For the text-containing cell, return its midpoint in [X, Y] coordinate format. 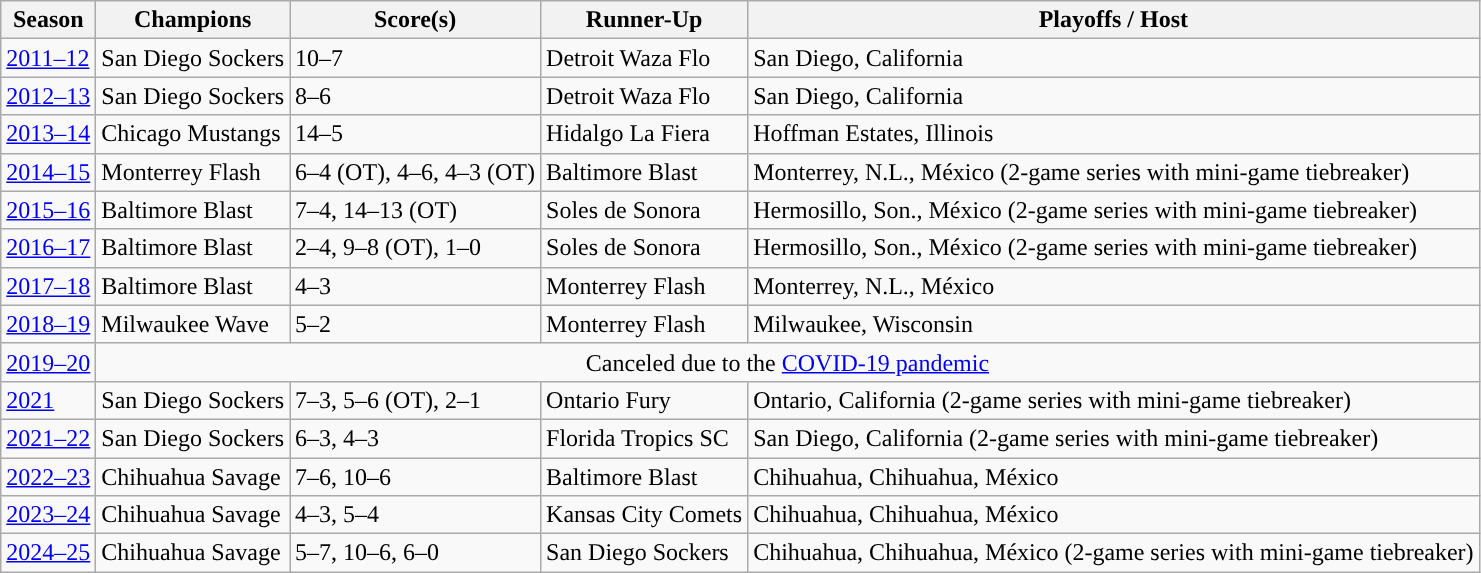
Monterrey, N.L., México [1114, 286]
Kansas City Comets [644, 515]
Runner-Up [644, 20]
2–4, 9–8 (OT), 1–0 [416, 248]
2018–19 [48, 324]
Champions [193, 20]
10–7 [416, 58]
Chicago Mustangs [193, 134]
8–6 [416, 96]
4–3, 5–4 [416, 515]
2016–17 [48, 248]
Score(s) [416, 20]
San Diego, California (2-game series with mini-game tiebreaker) [1114, 438]
6–3, 4–3 [416, 438]
6–4 (OT), 4–6, 4–3 (OT) [416, 172]
5–2 [416, 324]
7–3, 5–6 (OT), 2–1 [416, 400]
5–7, 10–6, 6–0 [416, 553]
Playoffs / Host [1114, 20]
4–3 [416, 286]
Hidalgo La Fiera [644, 134]
Hoffman Estates, Illinois [1114, 134]
Milwaukee, Wisconsin [1114, 324]
2023–24 [48, 515]
Canceled due to the COVID-19 pandemic [788, 362]
2014–15 [48, 172]
14–5 [416, 134]
2021 [48, 400]
Florida Tropics SC [644, 438]
2017–18 [48, 286]
Ontario, California (2-game series with mini-game tiebreaker) [1114, 400]
2012–13 [48, 96]
Milwaukee Wave [193, 324]
2024–25 [48, 553]
2021–22 [48, 438]
7–4, 14–13 (OT) [416, 210]
2015–16 [48, 210]
Chihuahua, Chihuahua, México (2-game series with mini-game tiebreaker) [1114, 553]
2013–14 [48, 134]
7–6, 10–6 [416, 477]
2022–23 [48, 477]
Season [48, 20]
Ontario Fury [644, 400]
2011–12 [48, 58]
2019–20 [48, 362]
Monterrey, N.L., México (2-game series with mini-game tiebreaker) [1114, 172]
